Find where the given text appears and provide that cell's center as (X, Y) coordinate. 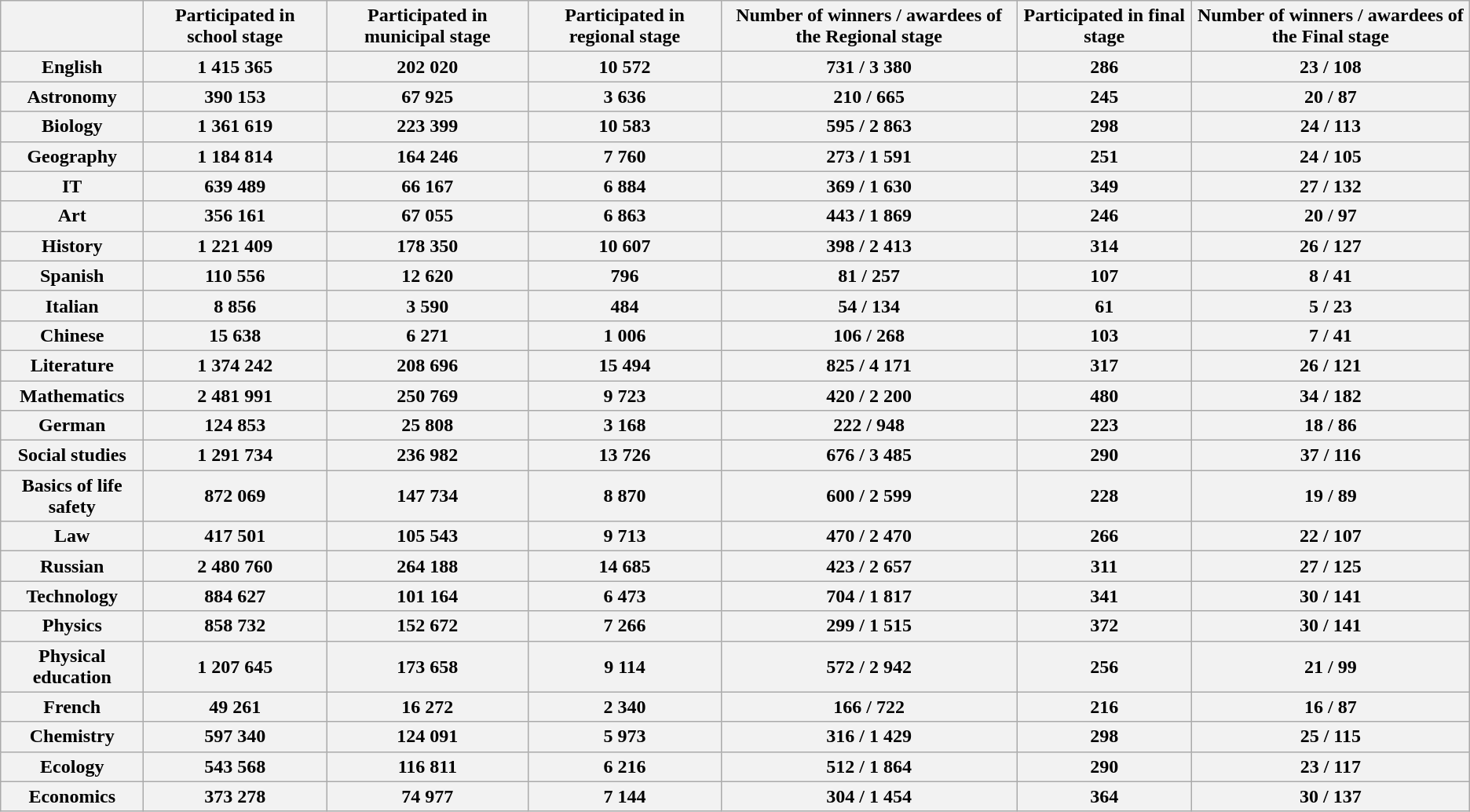
210 / 665 (868, 97)
676 / 3 485 (868, 455)
1 207 645 (236, 666)
1 184 814 (236, 156)
1 374 242 (236, 365)
264 188 (427, 566)
27 / 132 (1330, 186)
595 / 2 863 (868, 126)
Social studies (72, 455)
364 (1104, 796)
164 246 (427, 156)
6 863 (625, 216)
107 (1104, 276)
24 / 113 (1330, 126)
349 (1104, 186)
54 / 134 (868, 305)
2 481 991 (236, 395)
7 760 (625, 156)
Russian (72, 566)
10 583 (625, 126)
8 / 41 (1330, 276)
2 340 (625, 707)
Ecology (72, 766)
Spanish (72, 276)
Participated in municipal stage (427, 27)
13 726 (625, 455)
256 (1104, 666)
443 / 1 869 (868, 216)
10 572 (625, 67)
30 / 137 (1330, 796)
26 / 121 (1330, 365)
15 638 (236, 335)
858 732 (236, 626)
Chemistry (72, 737)
English (72, 67)
304 / 1 454 (868, 796)
390 153 (236, 97)
French (72, 707)
Participated in regional stage (625, 27)
81 / 257 (868, 276)
266 (1104, 536)
5 / 23 (1330, 305)
Physical education (72, 666)
228 (1104, 496)
245 (1104, 97)
572 / 2 942 (868, 666)
3 168 (625, 426)
216 (1104, 707)
Italian (72, 305)
7 266 (625, 626)
7 144 (625, 796)
202 020 (427, 67)
101 164 (427, 596)
8 870 (625, 496)
History (72, 246)
66 167 (427, 186)
484 (625, 305)
Biology (72, 126)
543 568 (236, 766)
37 / 116 (1330, 455)
124 091 (427, 737)
398 / 2 413 (868, 246)
152 672 (427, 626)
8 856 (236, 305)
23 / 108 (1330, 67)
6 271 (427, 335)
317 (1104, 365)
600 / 2 599 (868, 496)
166 / 722 (868, 707)
1 415 365 (236, 67)
9 114 (625, 666)
299 / 1 515 (868, 626)
2 480 760 (236, 566)
Participated in school stage (236, 27)
110 556 (236, 276)
19 / 89 (1330, 496)
34 / 182 (1330, 395)
316 / 1 429 (868, 737)
1 291 734 (236, 455)
Literature (72, 365)
IT (72, 186)
Chinese (72, 335)
25 808 (427, 426)
18 / 86 (1330, 426)
3 590 (427, 305)
16 / 87 (1330, 707)
67 925 (427, 97)
27 / 125 (1330, 566)
147 734 (427, 496)
6 473 (625, 596)
116 811 (427, 766)
311 (1104, 566)
103 (1104, 335)
796 (625, 276)
67 055 (427, 216)
223 (1104, 426)
236 982 (427, 455)
512 / 1 864 (868, 766)
825 / 4 171 (868, 365)
597 340 (236, 737)
178 350 (427, 246)
6 216 (625, 766)
1 221 409 (236, 246)
7 / 41 (1330, 335)
20 / 97 (1330, 216)
6 884 (625, 186)
26 / 127 (1330, 246)
Art (72, 216)
16 272 (427, 707)
246 (1104, 216)
Economics (72, 796)
22 / 107 (1330, 536)
286 (1104, 67)
639 489 (236, 186)
884 627 (236, 596)
20 / 87 (1330, 97)
61 (1104, 305)
14 685 (625, 566)
417 501 (236, 536)
1 361 619 (236, 126)
9 723 (625, 395)
23 / 117 (1330, 766)
222 / 948 (868, 426)
24 / 105 (1330, 156)
223 399 (427, 126)
314 (1104, 246)
124 853 (236, 426)
704 / 1 817 (868, 596)
372 (1104, 626)
105 543 (427, 536)
480 (1104, 395)
341 (1104, 596)
251 (1104, 156)
Number of winners / awardees of the Regional stage (868, 27)
Technology (72, 596)
49 261 (236, 707)
5 973 (625, 737)
250 769 (427, 395)
Astronomy (72, 97)
15 494 (625, 365)
Mathematics (72, 395)
German (72, 426)
10 607 (625, 246)
25 / 115 (1330, 737)
21 / 99 (1330, 666)
356 161 (236, 216)
420 / 2 200 (868, 395)
Physics (72, 626)
369 / 1 630 (868, 186)
74 977 (427, 796)
470 / 2 470 (868, 536)
Participated in final stage (1104, 27)
Geography (72, 156)
872 069 (236, 496)
1 006 (625, 335)
423 / 2 657 (868, 566)
12 620 (427, 276)
3 636 (625, 97)
208 696 (427, 365)
373 278 (236, 796)
173 658 (427, 666)
731 / 3 380 (868, 67)
Number of winners / awardees of the Final stage (1330, 27)
9 713 (625, 536)
273 / 1 591 (868, 156)
106 / 268 (868, 335)
Law (72, 536)
Basics of life safety (72, 496)
